Return [x, y] of the center of cell containing provided text 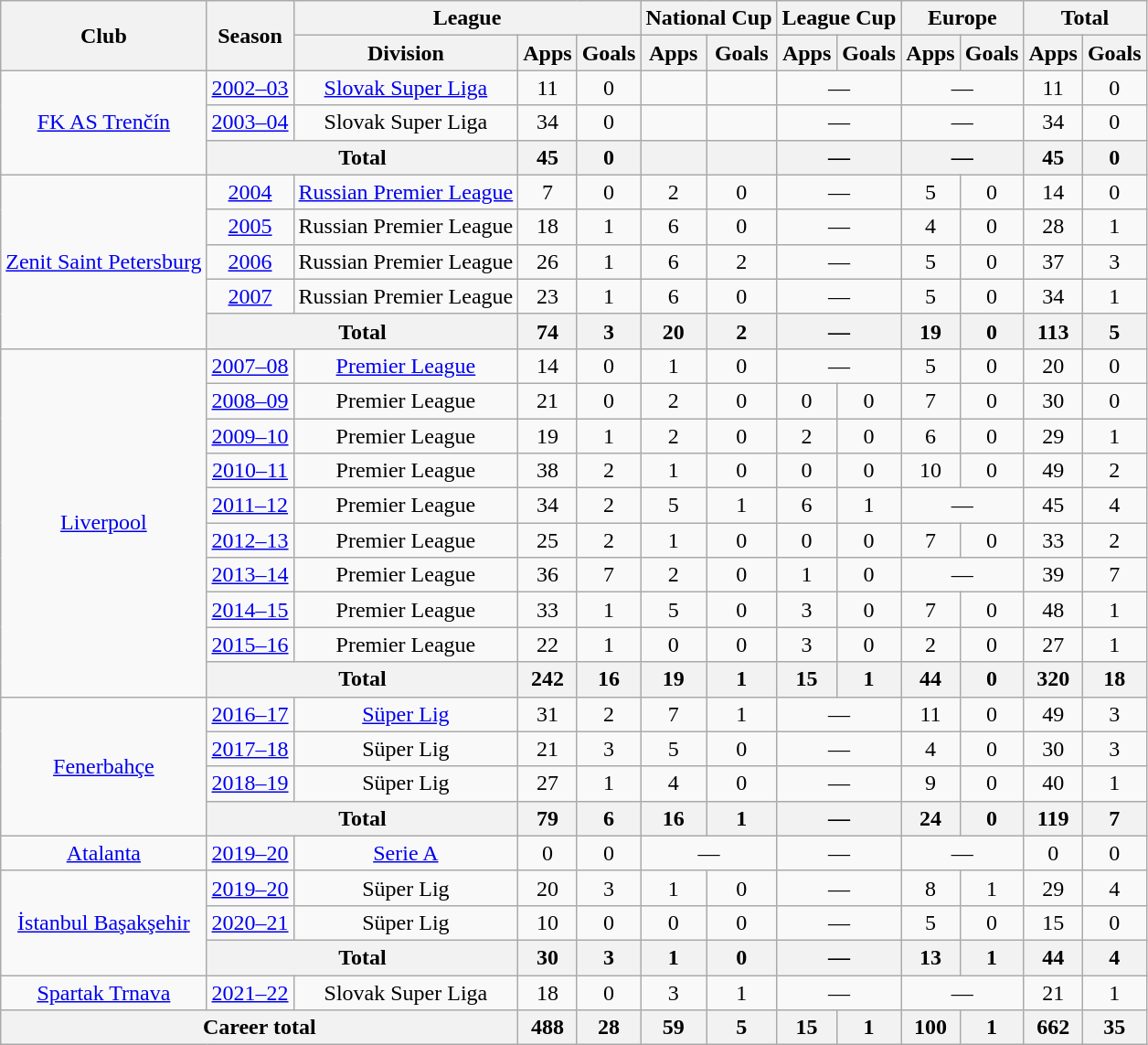
320 [1053, 679]
2004 [250, 192]
2003–04 [250, 123]
79 [547, 818]
Career total [260, 1028]
31 [547, 714]
Serie A [406, 853]
40 [1053, 784]
2007 [250, 296]
Season [250, 36]
242 [547, 679]
Atalanta [104, 853]
25 [547, 540]
2010–11 [250, 471]
2016–17 [250, 714]
Club [104, 36]
26 [547, 261]
2020–21 [250, 922]
38 [547, 471]
Spartak Trnava [104, 992]
2005 [250, 227]
İstanbul Başakşehir [104, 922]
Zenit Saint Petersburg [104, 261]
2017–18 [250, 749]
2015–16 [250, 645]
22 [547, 645]
23 [547, 296]
2013–14 [250, 575]
36 [547, 575]
Europe [962, 18]
100 [930, 1028]
Liverpool [104, 523]
2012–13 [250, 540]
2006 [250, 261]
League [467, 18]
59 [674, 1028]
2008–09 [250, 400]
39 [1053, 575]
8 [930, 888]
Division [406, 53]
League Cup [839, 18]
24 [930, 818]
13 [930, 957]
113 [1053, 331]
119 [1053, 818]
9 [930, 784]
488 [547, 1028]
48 [1053, 610]
2014–15 [250, 610]
74 [547, 331]
2011–12 [250, 506]
Fenerbahçe [104, 766]
2007–08 [250, 366]
2009–10 [250, 436]
662 [1053, 1028]
National Cup [709, 18]
35 [1114, 1028]
2002–03 [250, 88]
2021–22 [250, 992]
2018–19 [250, 784]
FK AS Trenčín [104, 123]
37 [1053, 261]
